Locate the cell with the specified text and output its (x, y) center coordinate. 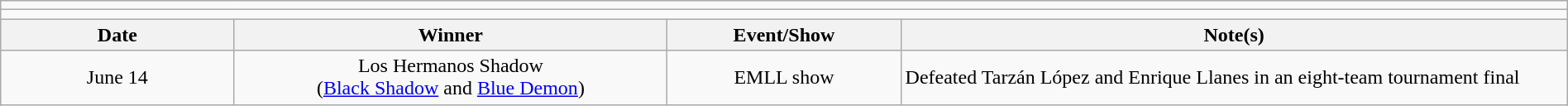
Winner (451, 35)
Date (117, 35)
Defeated Tarzán López and Enrique Llanes in an eight-team tournament final (1234, 78)
Los Hermanos Shadow(Black Shadow and Blue Demon) (451, 78)
EMLL show (784, 78)
Event/Show (784, 35)
June 14 (117, 78)
Note(s) (1234, 35)
